Return (x, y) of the center of cell containing provided text 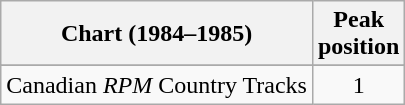
Peakposition (358, 34)
Chart (1984–1985) (157, 34)
Canadian RPM Country Tracks (157, 85)
1 (358, 85)
